Return [x, y] of the center of cell containing provided text 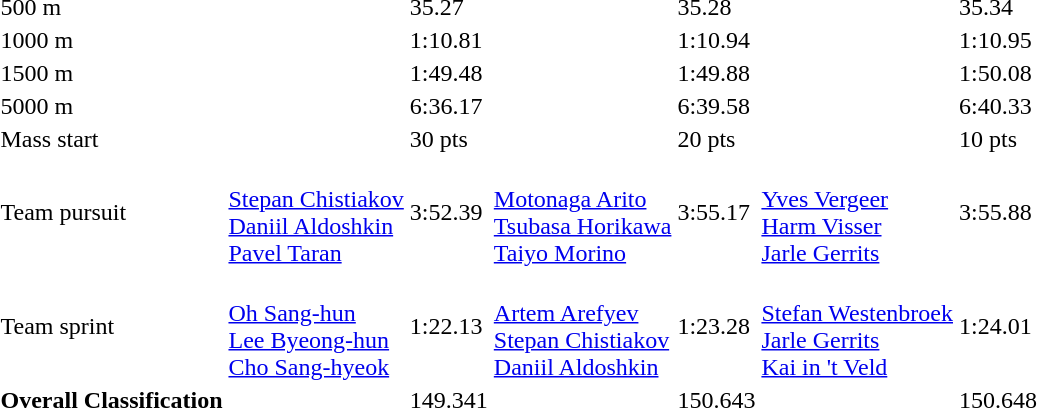
3:55.17 [716, 212]
Stefan WestenbroekJarle GerritsKai in 't Veld [858, 326]
1:49.48 [448, 73]
Artem ArefyevStepan ChistiakovDaniil Aldoshkin [582, 326]
20 pts [716, 139]
Motonaga AritoTsubasa HorikawaTaiyo Morino [582, 212]
1:23.28 [716, 326]
Stepan ChistiakovDaniil AldoshkinPavel Taran [316, 212]
3:52.39 [448, 212]
1:49.88 [716, 73]
30 pts [448, 139]
1:22.13 [448, 326]
Yves VergeerHarm VisserJarle Gerrits [858, 212]
1:10.81 [448, 40]
6:39.58 [716, 106]
Oh Sang-hunLee Byeong-hunCho Sang-hyeok [316, 326]
6:36.17 [448, 106]
1:10.94 [716, 40]
